For the text-containing cell, return its midpoint in (X, Y) coordinate format. 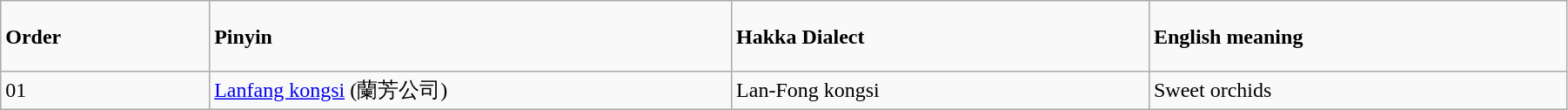
Lanfang kongsi (蘭芳公司) (471, 91)
01 (105, 91)
Hakka Dialect (941, 37)
English meaning (1357, 37)
Sweet orchids (1357, 91)
Order (105, 37)
Pinyin (471, 37)
Lan-Fong kongsi (941, 91)
